Search for the cell housing the specified text and yield its [X, Y] center coordinate. 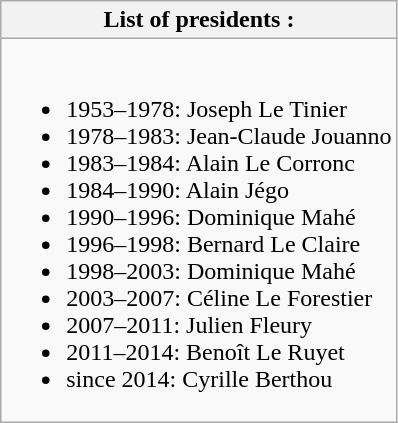
List of presidents : [199, 20]
